From the cell containing the given text, extract its center point as (X, Y) coordinate. 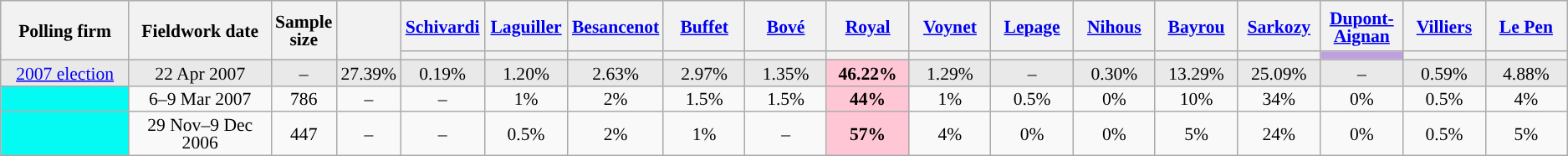
Samplesize (304, 30)
24% (1279, 134)
Voynet (950, 26)
4.88% (1526, 72)
Polling firm (65, 30)
2007 election (65, 72)
Bové (786, 26)
13.29% (1196, 72)
786 (304, 99)
34% (1279, 99)
Villiers (1444, 26)
0.19% (442, 72)
1.29% (950, 72)
1.35% (786, 72)
Le Pen (1526, 26)
Laguiller (526, 26)
25.09% (1279, 72)
46.22% (868, 72)
Schivardi (442, 26)
Fieldwork date (200, 30)
1.20% (526, 72)
2.97% (704, 72)
Nihous (1114, 26)
Royal (868, 26)
6–9 Mar 2007 (200, 99)
44% (868, 99)
Lepage (1032, 26)
57% (868, 134)
2.63% (615, 72)
Dupont-Aignan (1361, 26)
Besancenot (615, 26)
27.39% (368, 72)
Bayrou (1196, 26)
0.59% (1444, 72)
447 (304, 134)
0.30% (1114, 72)
10% (1196, 99)
29 Nov–9 Dec 2006 (200, 134)
Buffet (704, 26)
Sarkozy (1279, 26)
22 Apr 2007 (200, 72)
